From the cell containing the given text, extract its center point as [x, y] coordinate. 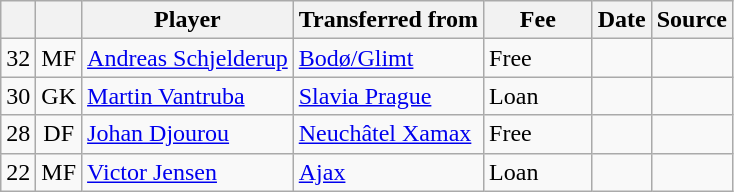
Slavia Prague [388, 96]
Player [188, 20]
Johan Djourou [188, 134]
Victor Jensen [188, 172]
Fee [538, 20]
DF [59, 134]
Source [692, 20]
GK [59, 96]
32 [18, 58]
Transferred from [388, 20]
Andreas Schjelderup [188, 58]
28 [18, 134]
Neuchâtel Xamax [388, 134]
Date [622, 20]
Ajax [388, 172]
Bodø/Glimt [388, 58]
22 [18, 172]
Martin Vantruba [188, 96]
30 [18, 96]
